Return the (X, Y) coordinate for the center point of the cell that contains the specified text.  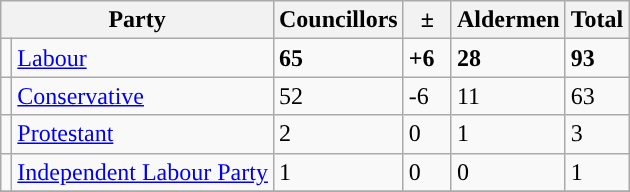
63 (597, 96)
93 (597, 58)
3 (597, 134)
Labour (143, 58)
11 (508, 96)
Party (138, 20)
2 (338, 134)
Protestant (143, 134)
+6 (427, 58)
Independent Labour Party (143, 172)
65 (338, 58)
± (427, 20)
Total (597, 20)
Aldermen (508, 20)
28 (508, 58)
52 (338, 96)
Conservative (143, 96)
-6 (427, 96)
Councillors (338, 20)
